Detect which cell encompasses the target text, then output its [X, Y] center coordinate. 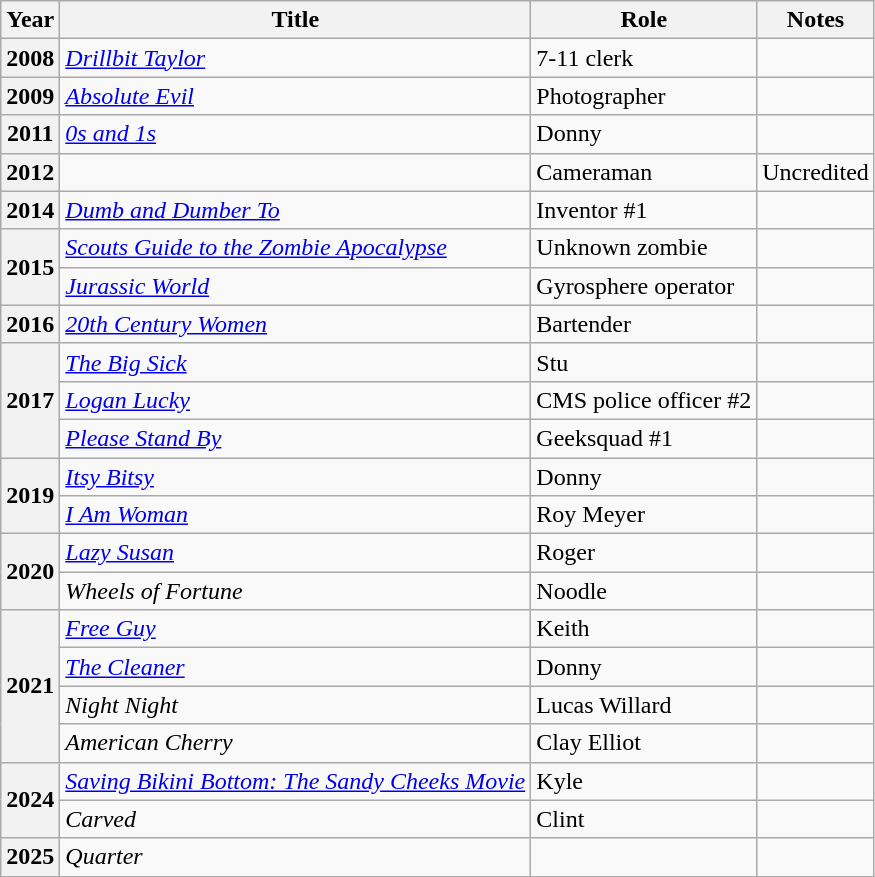
Absolute Evil [296, 96]
2020 [30, 572]
Roger [644, 553]
2009 [30, 96]
Carved [296, 819]
Noodle [644, 591]
2024 [30, 800]
Stu [644, 362]
Inventor #1 [644, 210]
CMS police officer #2 [644, 400]
Free Guy [296, 629]
2015 [30, 267]
2008 [30, 58]
Lazy Susan [296, 553]
Uncredited [816, 172]
Please Stand By [296, 438]
2019 [30, 496]
Itsy Bitsy [296, 477]
Gyrosphere operator [644, 286]
2014 [30, 210]
Title [296, 20]
Jurassic World [296, 286]
Kyle [644, 781]
Night Night [296, 705]
Saving Bikini Bottom: The Sandy Cheeks Movie [296, 781]
2011 [30, 134]
Role [644, 20]
The Big Sick [296, 362]
Drillbit Taylor [296, 58]
Clint [644, 819]
Notes [816, 20]
Quarter [296, 857]
The Cleaner [296, 667]
Cameraman [644, 172]
2012 [30, 172]
Photographer [644, 96]
Unknown zombie [644, 248]
2021 [30, 686]
Roy Meyer [644, 515]
American Cherry [296, 743]
Year [30, 20]
2016 [30, 324]
Keith [644, 629]
2017 [30, 400]
Logan Lucky [296, 400]
Geeksquad #1 [644, 438]
Scouts Guide to the Zombie Apocalypse [296, 248]
Bartender [644, 324]
7-11 clerk [644, 58]
20th Century Women [296, 324]
I Am Woman [296, 515]
Dumb and Dumber To [296, 210]
0s and 1s [296, 134]
Wheels of Fortune [296, 591]
Clay Elliot [644, 743]
2025 [30, 857]
Lucas Willard [644, 705]
